Locate the cell with the specified text and output its (x, y) center coordinate. 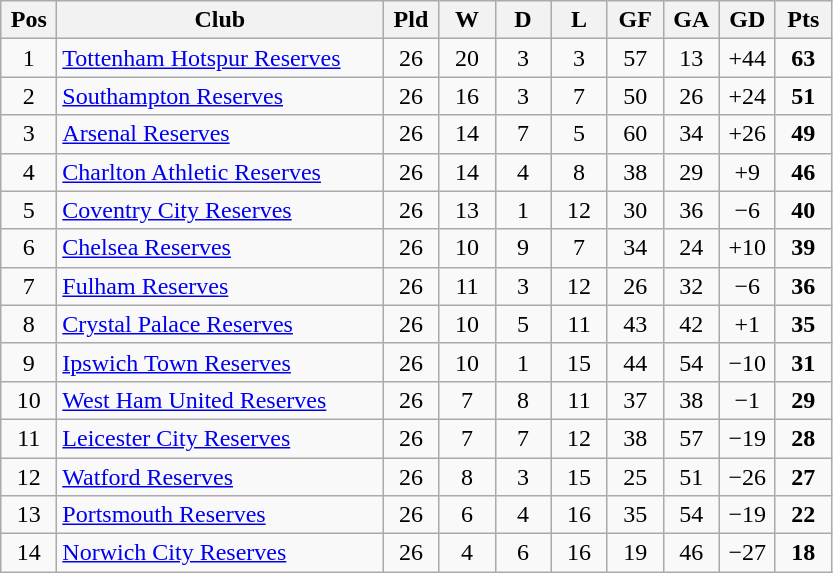
63 (803, 58)
Leicester City Reserves (220, 438)
West Ham United Reserves (220, 400)
Norwich City Reserves (220, 553)
Southampton Reserves (220, 96)
Coventry City Reserves (220, 210)
27 (803, 477)
49 (803, 134)
−1 (747, 400)
Crystal Palace Reserves (220, 324)
+9 (747, 172)
+10 (747, 248)
GA (691, 20)
32 (691, 286)
31 (803, 362)
40 (803, 210)
24 (691, 248)
Tottenham Hotspur Reserves (220, 58)
+26 (747, 134)
50 (635, 96)
18 (803, 553)
+24 (747, 96)
2 (29, 96)
22 (803, 515)
30 (635, 210)
Pos (29, 20)
Chelsea Reserves (220, 248)
Watford Reserves (220, 477)
−26 (747, 477)
28 (803, 438)
+1 (747, 324)
Pts (803, 20)
Pld (411, 20)
−10 (747, 362)
20 (467, 58)
−27 (747, 553)
60 (635, 134)
39 (803, 248)
43 (635, 324)
D (523, 20)
Club (220, 20)
GF (635, 20)
25 (635, 477)
GD (747, 20)
44 (635, 362)
W (467, 20)
Ipswich Town Reserves (220, 362)
19 (635, 553)
Fulham Reserves (220, 286)
L (579, 20)
42 (691, 324)
37 (635, 400)
+44 (747, 58)
Portsmouth Reserves (220, 515)
Charlton Athletic Reserves (220, 172)
Arsenal Reserves (220, 134)
